Return (x, y) of the center of cell containing provided text 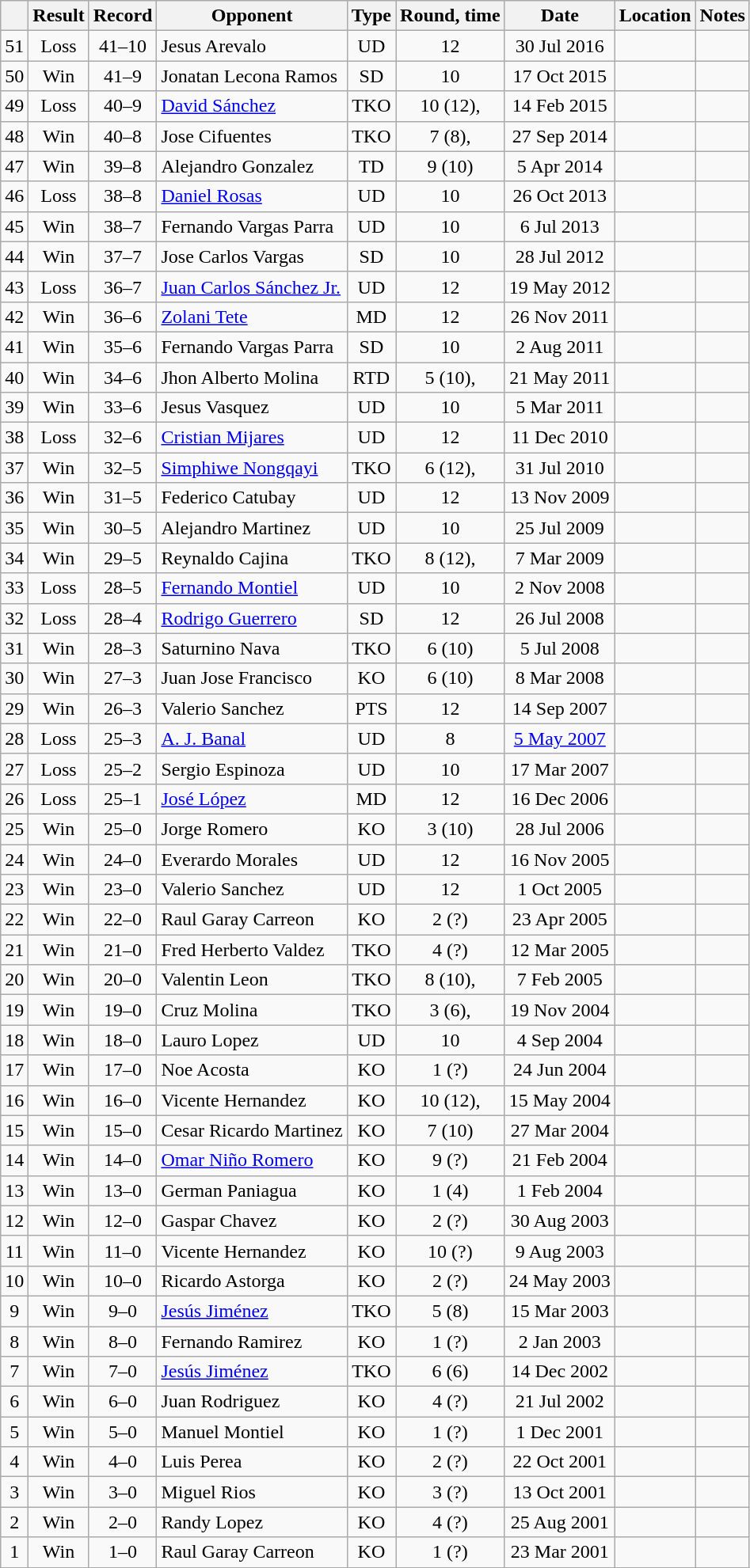
Luis Perea (252, 1462)
Cruz Molina (252, 1010)
RTD (371, 378)
27 Mar 2004 (559, 1130)
Sergio Espinoza (252, 769)
1 (14, 1552)
5 Apr 2014 (559, 166)
Jesus Arevalo (252, 46)
11 Dec 2010 (559, 438)
Fred Herberto Valdez (252, 950)
Jhon Alberto Molina (252, 378)
41 (14, 347)
5–0 (123, 1432)
Jose Carlos Vargas (252, 256)
Juan Carlos Sánchez Jr. (252, 287)
27 (14, 769)
2 (14, 1522)
Gaspar Chavez (252, 1221)
20–0 (123, 980)
Zolani Tete (252, 317)
39–8 (123, 166)
6 Jul 2013 (559, 226)
17–0 (123, 1070)
Result (59, 16)
Location (655, 16)
19–0 (123, 1010)
33–6 (123, 408)
Jesus Vasquez (252, 408)
1 Oct 2005 (559, 890)
Opponent (252, 16)
23 (14, 890)
16–0 (123, 1100)
14 Dec 2002 (559, 1372)
Juan Jose Francisco (252, 678)
21 (14, 950)
9 Aug 2003 (559, 1251)
14 (14, 1160)
German Paniagua (252, 1190)
6 (6) (451, 1372)
31–5 (123, 498)
13 Oct 2001 (559, 1492)
44 (14, 256)
30–5 (123, 528)
22 (14, 920)
1 Feb 2004 (559, 1190)
26 Nov 2011 (559, 317)
9–0 (123, 1311)
José López (252, 799)
7 Mar 2009 (559, 558)
35–6 (123, 347)
25–0 (123, 829)
51 (14, 46)
PTS (371, 708)
38–8 (123, 196)
25 (14, 829)
21 Jul 2002 (559, 1402)
Miguel Rios (252, 1492)
4–0 (123, 1462)
30 (14, 678)
5 May 2007 (559, 738)
11–0 (123, 1251)
5 (14, 1432)
Alejandro Gonzalez (252, 166)
Cesar Ricardo Martinez (252, 1130)
20 (14, 980)
26 (14, 799)
24 May 2003 (559, 1281)
Round, time (451, 16)
8 Mar 2008 (559, 678)
10 (?) (451, 1251)
18–0 (123, 1040)
31 Jul 2010 (559, 468)
Jose Cifuentes (252, 136)
27 Sep 2014 (559, 136)
Everardo Morales (252, 859)
17 Mar 2007 (559, 769)
David Sánchez (252, 106)
26 Jul 2008 (559, 618)
14 Sep 2007 (559, 708)
7 (8), (451, 136)
15–0 (123, 1130)
46 (14, 196)
Ricardo Astorga (252, 1281)
8 (12), (451, 558)
45 (14, 226)
28 Jul 2012 (559, 256)
15 (14, 1130)
37 (14, 468)
34 (14, 558)
TD (371, 166)
6–0 (123, 1402)
12 Mar 2005 (559, 950)
7 Feb 2005 (559, 980)
11 (14, 1251)
12–0 (123, 1221)
2–0 (123, 1522)
4 (14, 1462)
Cristian Mijares (252, 438)
47 (14, 166)
16 (14, 1100)
23–0 (123, 890)
Date (559, 16)
30 Jul 2016 (559, 46)
33 (14, 588)
Record (123, 16)
23 Mar 2001 (559, 1552)
29 (14, 708)
Simphiwe Nongqayi (252, 468)
7 (10) (451, 1130)
8–0 (123, 1342)
9 (?) (451, 1160)
25–3 (123, 738)
21 Feb 2004 (559, 1160)
1 (4) (451, 1190)
36 (14, 498)
Jorge Romero (252, 829)
41–9 (123, 76)
32–5 (123, 468)
29–5 (123, 558)
10–0 (123, 1281)
32–6 (123, 438)
7–0 (123, 1372)
22–0 (123, 920)
13 (14, 1190)
16 Nov 2005 (559, 859)
42 (14, 317)
Jonatan Lecona Ramos (252, 76)
6 (14, 1402)
43 (14, 287)
27–3 (123, 678)
14–0 (123, 1160)
4 Sep 2004 (559, 1040)
49 (14, 106)
36–7 (123, 287)
1 Dec 2001 (559, 1432)
21 May 2011 (559, 378)
Valentin Leon (252, 980)
28 Jul 2006 (559, 829)
9 (14, 1311)
3 (6), (451, 1010)
Lauro Lopez (252, 1040)
50 (14, 76)
3 (14, 1492)
48 (14, 136)
6 (12), (451, 468)
Type (371, 16)
A. J. Banal (252, 738)
15 Mar 2003 (559, 1311)
32 (14, 618)
2 Nov 2008 (559, 588)
1–0 (123, 1552)
34–6 (123, 378)
25 Aug 2001 (559, 1522)
Fernando Montiel (252, 588)
25 Jul 2009 (559, 528)
31 (14, 648)
Reynaldo Cajina (252, 558)
28 (14, 738)
Federico Catubay (252, 498)
40–8 (123, 136)
Noe Acosta (252, 1070)
25–2 (123, 769)
21–0 (123, 950)
19 (14, 1010)
13 Nov 2009 (559, 498)
15 May 2004 (559, 1100)
19 May 2012 (559, 287)
2 Jan 2003 (559, 1342)
3 (10) (451, 829)
22 Oct 2001 (559, 1462)
24 Jun 2004 (559, 1070)
26 Oct 2013 (559, 196)
13–0 (123, 1190)
9 (10) (451, 166)
28–3 (123, 648)
41–10 (123, 46)
40 (14, 378)
7 (14, 1372)
35 (14, 528)
23 Apr 2005 (559, 920)
18 (14, 1040)
3 (?) (451, 1492)
5 (8) (451, 1311)
25–1 (123, 799)
38–7 (123, 226)
40–9 (123, 106)
17 Oct 2015 (559, 76)
39 (14, 408)
5 (10), (451, 378)
Rodrigo Guerrero (252, 618)
36–6 (123, 317)
19 Nov 2004 (559, 1010)
Notes (722, 16)
Saturnino Nava (252, 648)
26–3 (123, 708)
3–0 (123, 1492)
17 (14, 1070)
Alejandro Martinez (252, 528)
Omar Niño Romero (252, 1160)
28–4 (123, 618)
28–5 (123, 588)
Fernando Ramirez (252, 1342)
24 (14, 859)
Daniel Rosas (252, 196)
24–0 (123, 859)
16 Dec 2006 (559, 799)
5 Mar 2011 (559, 408)
8 (10), (451, 980)
38 (14, 438)
37–7 (123, 256)
Manuel Montiel (252, 1432)
5 Jul 2008 (559, 648)
2 Aug 2011 (559, 347)
30 Aug 2003 (559, 1221)
Randy Lopez (252, 1522)
14 Feb 2015 (559, 106)
Juan Rodriguez (252, 1402)
